Extract the [x, y] coordinate from the center of the cell holding the provided text.  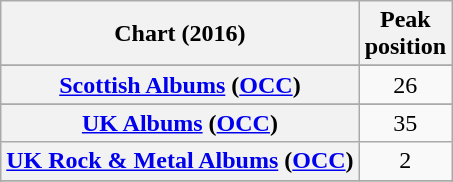
Scottish Albums (OCC) [180, 85]
35 [405, 123]
26 [405, 85]
Peak position [405, 34]
UK Rock & Metal Albums (OCC) [180, 161]
UK Albums (OCC) [180, 123]
Chart (2016) [180, 34]
2 [405, 161]
